Detect which cell encompasses the target text, then output its (X, Y) center coordinate. 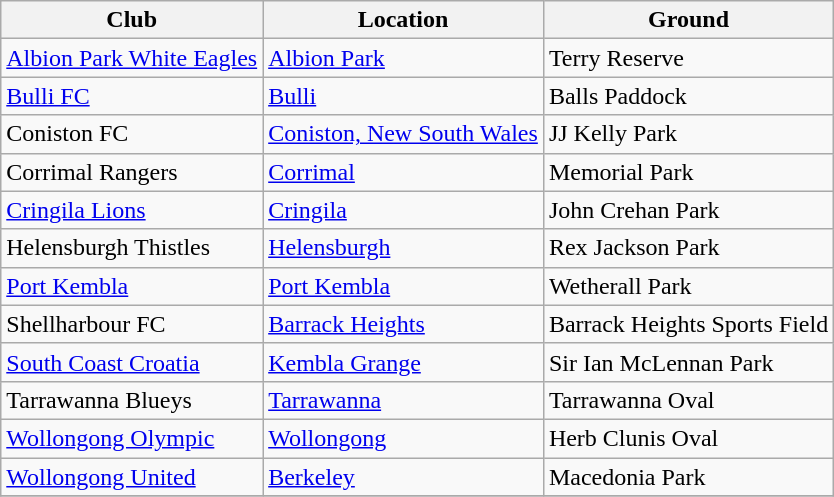
Coniston FC (132, 134)
Cringila Lions (132, 210)
Albion Park White Eagles (132, 58)
Barrack Heights (404, 324)
Sir Ian McLennan Park (688, 362)
Tarrawanna Blueys (132, 400)
Macedonia Park (688, 477)
Herb Clunis Oval (688, 438)
Rex Jackson Park (688, 248)
Helensburgh Thistles (132, 248)
South Coast Croatia (132, 362)
Ground (688, 20)
Terry Reserve (688, 58)
Berkeley (404, 477)
John Crehan Park (688, 210)
Cringila (404, 210)
Bulli (404, 96)
Memorial Park (688, 172)
Wollongong Olympic (132, 438)
Wetherall Park (688, 286)
Barrack Heights Sports Field (688, 324)
Helensburgh (404, 248)
Location (404, 20)
Tarrawanna Oval (688, 400)
Shellharbour FC (132, 324)
Corrimal (404, 172)
Wollongong United (132, 477)
Wollongong (404, 438)
Bulli FC (132, 96)
Club (132, 20)
Coniston, New South Wales (404, 134)
Corrimal Rangers (132, 172)
Tarrawanna (404, 400)
Albion Park (404, 58)
JJ Kelly Park (688, 134)
Kembla Grange (404, 362)
Balls Paddock (688, 96)
